Scan for the cell matching the given text and deliver its (x, y) coordinate at center. 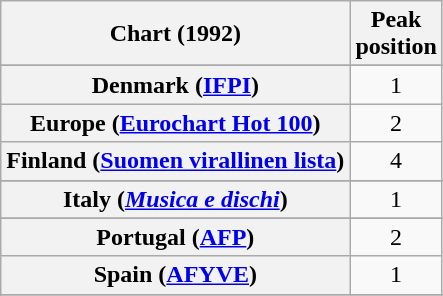
Portugal (AFP) (176, 237)
Chart (1992) (176, 34)
Spain (AFYVE) (176, 275)
Finland (Suomen virallinen lista) (176, 161)
Denmark (IFPI) (176, 85)
Europe (Eurochart Hot 100) (176, 123)
Italy (Musica e dischi) (176, 199)
4 (396, 161)
Peakposition (396, 34)
